Pinpoint the cell where the given text exists, returning its [x, y] midpoint coordinate. 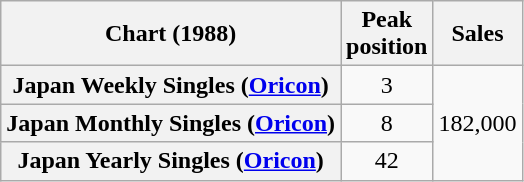
3 [387, 85]
42 [387, 161]
Chart (1988) [171, 34]
Japan Yearly Singles (Oricon) [171, 161]
8 [387, 123]
Peakposition [387, 34]
Japan Weekly Singles (Oricon) [171, 85]
Japan Monthly Singles (Oricon) [171, 123]
Sales [478, 34]
182,000 [478, 123]
